Determine the [x, y] coordinate at the center of the cell enclosing the given text.  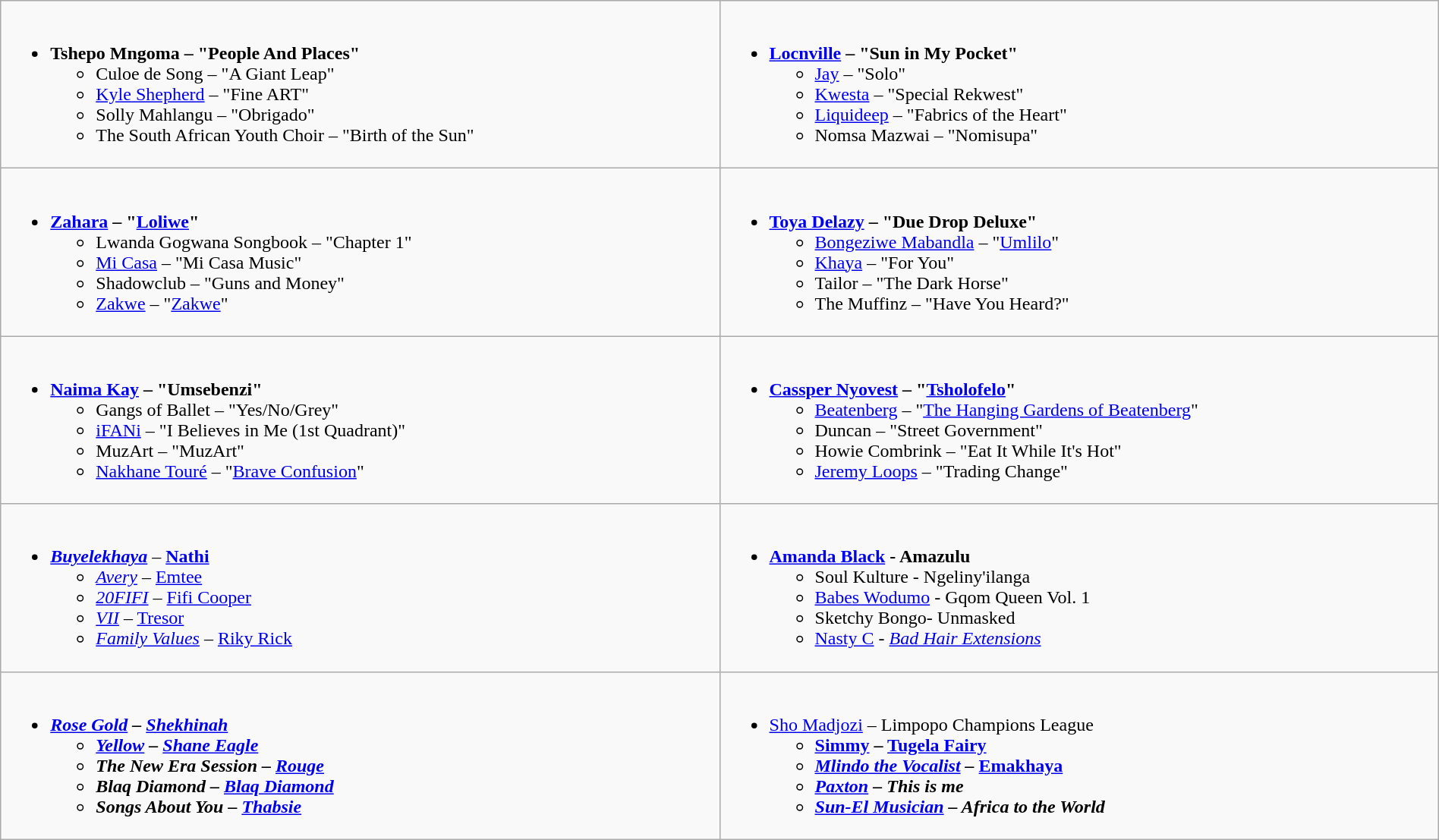
Locnville – "Sun in My Pocket"Jay – "Solo"Kwesta – "Special Rekwest"Liquideep – "Fabrics of the Heart"Nomsa Mazwai – "Nomisupa" [1079, 85]
Toya Delazy – "Due Drop Deluxe"Bongeziwe Mabandla – "Umlilo"Khaya – "For You"Tailor – "The Dark Horse"The Muffinz – "Have You Heard?" [1079, 252]
Buyelekhaya – NathiAvery – Emtee20FIFI – Fifi CooperVII – TresorFamily Values – Riky Rick [360, 587]
Naima Kay – "Umsebenzi"Gangs of Ballet – "Yes/No/Grey"iFANi – "I Believes in Me (1st Quadrant)"MuzArt – "MuzArt"Nakhane Touré – "Brave Confusion" [360, 420]
Amanda Black - AmazuluSoul Kulture - Ngeliny'ilangaBabes Wodumo - Gqom Queen Vol. 1Sketchy Bongo- UnmaskedNasty C - Bad Hair Extensions [1079, 587]
Zahara – "Loliwe"Lwanda Gogwana Songbook – "Chapter 1"Mi Casa – "Mi Casa Music"Shadowclub – "Guns and Money"Zakwe – "Zakwe" [360, 252]
Sho Madjozi – Limpopo Champions LeagueSimmy – Tugela FairyMlindo the Vocalist – EmakhayaPaxton – This is meSun-El Musician – Africa to the World [1079, 756]
Rose Gold – ShekhinahYellow – Shane EagleThe New Era Session – RougeBlaq Diamond – Blaq DiamondSongs About You – Thabsie [360, 756]
